Identify which cell holds the provided text, then report its (x, y) central coordinate. 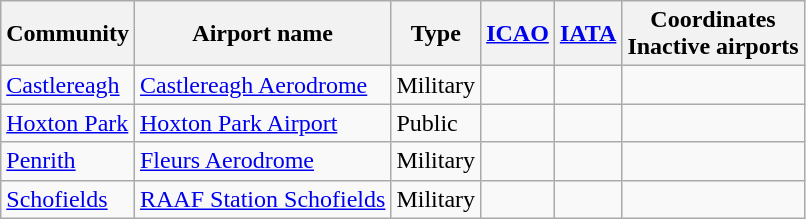
ICAO (518, 34)
Penrith (68, 161)
Castlereagh (68, 85)
Schofields (68, 199)
Community (68, 34)
CoordinatesInactive airports (713, 34)
Type (436, 34)
Hoxton Park (68, 123)
IATA (588, 34)
Airport name (262, 34)
Fleurs Aerodrome (262, 161)
Castlereagh Aerodrome (262, 85)
RAAF Station Schofields (262, 199)
Hoxton Park Airport (262, 123)
Public (436, 123)
